Output the (X, Y) coordinate of the center of the cell containing the given text.  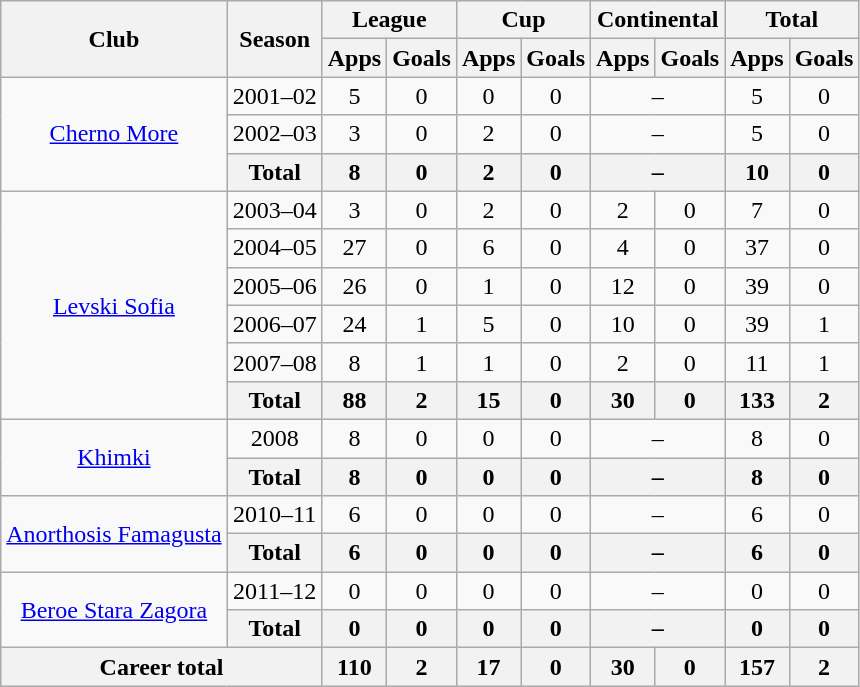
12 (623, 286)
2001–02 (274, 96)
2006–07 (274, 324)
2003–04 (274, 210)
Anorthosis Famagusta (114, 534)
2005–06 (274, 286)
2010–11 (274, 515)
Khimki (114, 457)
26 (354, 286)
Career total (162, 667)
Season (274, 39)
2002–03 (274, 134)
Continental (658, 20)
2011–12 (274, 591)
11 (757, 362)
133 (757, 400)
4 (623, 248)
24 (354, 324)
157 (757, 667)
2008 (274, 438)
27 (354, 248)
110 (354, 667)
37 (757, 248)
7 (757, 210)
Cherno More (114, 134)
Cup (523, 20)
88 (354, 400)
17 (488, 667)
Levski Sofia (114, 305)
2004–05 (274, 248)
2007–08 (274, 362)
League (389, 20)
Club (114, 39)
Beroe Stara Zagora (114, 610)
15 (488, 400)
